From the cell containing the given text, extract its center point as [x, y] coordinate. 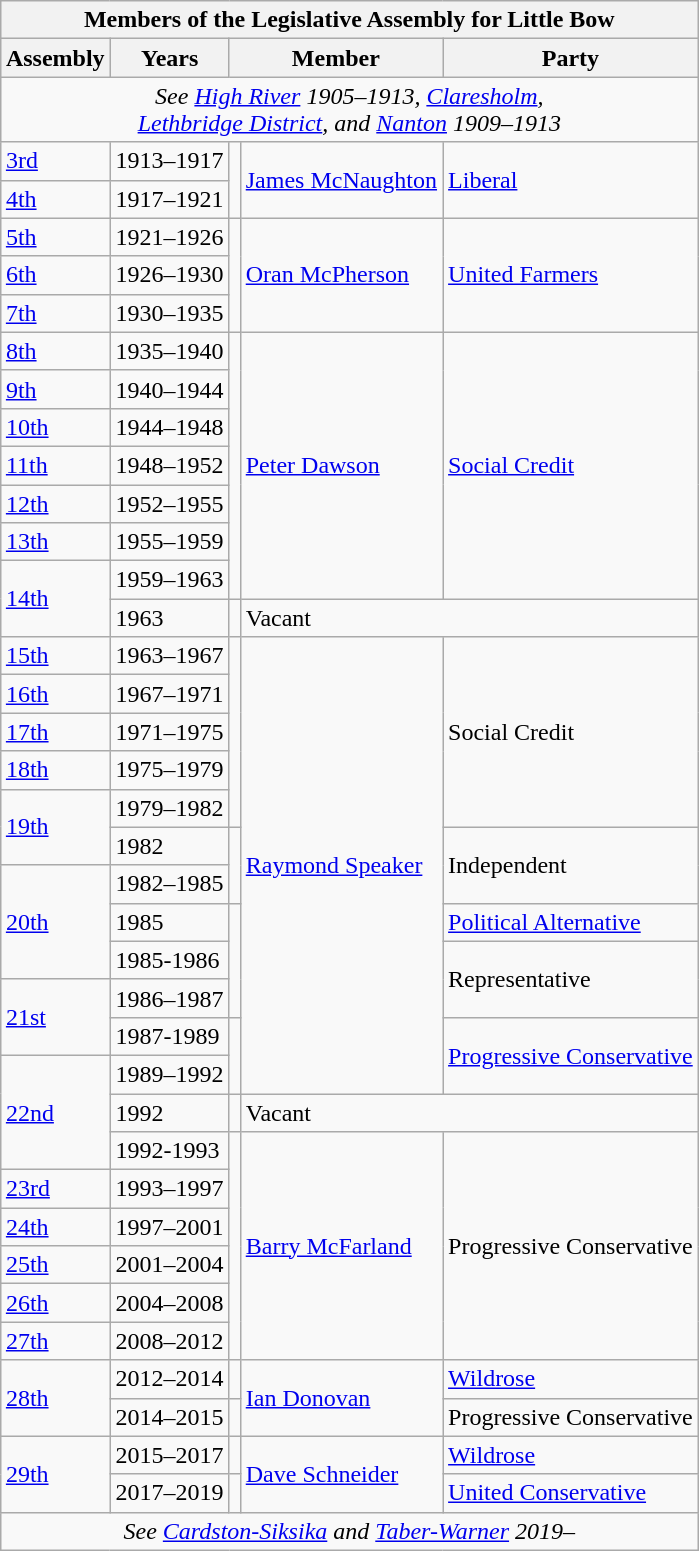
1992-1993 [170, 1151]
1944–1948 [170, 427]
24th [55, 1227]
2017–2019 [170, 1493]
1940–1944 [170, 389]
Members of the Legislative Assembly for Little Bow [349, 20]
1971–1975 [170, 732]
Raymond Speaker [341, 866]
1959–1963 [170, 580]
United Farmers [571, 275]
4th [55, 199]
2001–2004 [170, 1265]
1985-1986 [170, 960]
9th [55, 389]
2015–2017 [170, 1455]
18th [55, 770]
1955–1959 [170, 542]
Assembly [55, 58]
10th [55, 427]
Party [571, 58]
29th [55, 1474]
Oran McPherson [341, 275]
1963–1967 [170, 656]
1913–1917 [170, 161]
Member [336, 58]
1952–1955 [170, 503]
2008–2012 [170, 1341]
6th [55, 275]
1989–1992 [170, 1074]
8th [55, 351]
21st [55, 1017]
1987-1989 [170, 1036]
1948–1952 [170, 465]
1930–1935 [170, 313]
Political Alternative [571, 922]
2012–2014 [170, 1379]
14th [55, 599]
2014–2015 [170, 1417]
5th [55, 237]
1926–1930 [170, 275]
1979–1982 [170, 808]
Years [170, 58]
1975–1979 [170, 770]
16th [55, 694]
See High River 1905–1913, Claresholm,Lethbridge District, and Nanton 1909–1913 [349, 110]
1921–1926 [170, 237]
19th [55, 827]
7th [55, 313]
13th [55, 542]
26th [55, 1303]
17th [55, 732]
1986–1987 [170, 998]
3rd [55, 161]
Liberal [571, 180]
20th [55, 922]
27th [55, 1341]
1963 [170, 618]
Barry McFarland [341, 1246]
Peter Dawson [341, 465]
1997–2001 [170, 1227]
2004–2008 [170, 1303]
1993–1997 [170, 1189]
12th [55, 503]
1982 [170, 846]
28th [55, 1398]
1917–1921 [170, 199]
1935–1940 [170, 351]
11th [55, 465]
James McNaughton [341, 180]
25th [55, 1265]
15th [55, 656]
22nd [55, 1112]
23rd [55, 1189]
1967–1971 [170, 694]
Ian Donovan [341, 1398]
Independent [571, 865]
Representative [571, 979]
1982–1985 [170, 884]
1992 [170, 1113]
United Conservative [571, 1493]
See Cardston-Siksika and Taber-Warner 2019– [349, 1531]
1985 [170, 922]
Dave Schneider [341, 1474]
